Return [X, Y] of the center of cell containing provided text 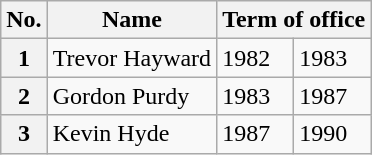
Term of office [294, 20]
Trevor Hayward [132, 58]
Kevin Hyde [132, 134]
Gordon Purdy [132, 96]
No. [24, 20]
1982 [256, 58]
3 [24, 134]
1990 [332, 134]
1 [24, 58]
2 [24, 96]
Name [132, 20]
